Output the (x, y) coordinate of the center of the cell containing the given text.  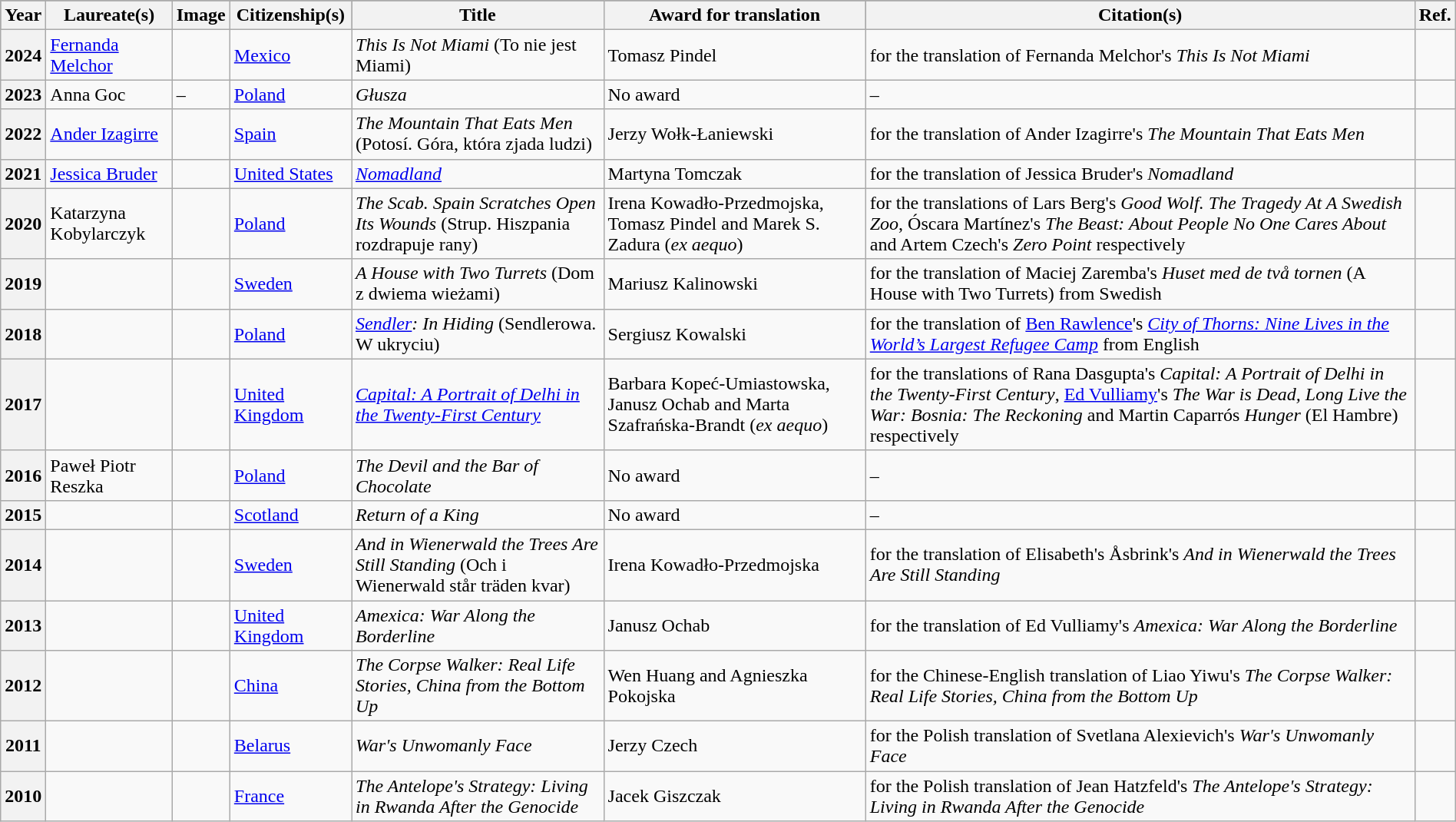
Sendler: In Hiding (Sendlerowa. W ukryciu) (478, 333)
The Antelope's Strategy: Living in Rwanda After the Genocide (478, 796)
2013 (23, 625)
Irena Kowadło-Przedmojska, Tomasz Pindel and Marek S. Zadura (ex aequo) (734, 224)
for the Polish translation of Jean Hatzfeld's The Antelope's Strategy: Living in Rwanda After the Genocide (1140, 796)
for the translation of Maciej Zaremba's Huset med de två tornen (A House with Two Turrets) from Swedish (1140, 284)
2021 (23, 174)
Citizenship(s) (290, 15)
Mariusz Kalinowski (734, 284)
Paweł Piotr Reszka (109, 475)
for the translation of Ben Rawlence's City of Thorns: Nine Lives in the World’s Largest Refugee Camp from English (1140, 333)
Title (478, 15)
Fernanda Melchor (109, 55)
2022 (23, 134)
War's Unwomanly Face (478, 747)
Anna Goc (109, 94)
The Devil and the Bar of Chocolate (478, 475)
The Corpse Walker: Real Life Stories, China from the Bottom Up (478, 686)
A House with Two Turrets (Dom z dwiema wieżami) (478, 284)
Wen Huang and Agnieszka Pokojska (734, 686)
2020 (23, 224)
Jerzy Wołk-Łaniewski (734, 134)
Laureate(s) (109, 15)
2016 (23, 475)
2023 (23, 94)
Jerzy Czech (734, 747)
United States (290, 174)
Barbara Kopeć-Umiastowska, Janusz Ochab and Marta Szafrańska-Brandt (ex aequo) (734, 404)
Głusza (478, 94)
Scotland (290, 515)
Year (23, 15)
Janusz Ochab (734, 625)
for the translation of Ed Vulliamy's Amexica: War Along the Borderline (1140, 625)
Capital: A Portrait of Delhi in the Twenty‑First Century (478, 404)
2019 (23, 284)
2018 (23, 333)
Mexico (290, 55)
Award for translation (734, 15)
for the translation of Ander Izagirre's The Mountain That Eats Men (1140, 134)
2010 (23, 796)
China (290, 686)
for the Chinese-English translation of Liao Yiwu's The Corpse Walker: Real Life Stories, China from the Bottom Up (1140, 686)
The Mountain That Eats Men (Potosí. Góra, która zjada ludzi) (478, 134)
2015 (23, 515)
2024 (23, 55)
Image (201, 15)
Citation(s) (1140, 15)
2014 (23, 565)
Amexica: War Along the Borderline (478, 625)
Ref. (1434, 15)
Tomasz Pindel (734, 55)
Belarus (290, 747)
2011 (23, 747)
for the translation of Jessica Bruder's Nomadland (1140, 174)
Jacek Giszczak (734, 796)
Nomadland (478, 174)
Martyna Tomczak (734, 174)
Ander Izagirre (109, 134)
for the translation of Fernanda Melchor's This Is Not Miami (1140, 55)
Return of a King (478, 515)
2012 (23, 686)
Katarzyna Kobylarczyk (109, 224)
2017 (23, 404)
And in Wienerwald the Trees Are Still Standing (Och i Wienerwald står träden kvar) (478, 565)
Spain (290, 134)
Irena Kowadło-Przedmojska (734, 565)
for the Polish translation of Svetlana Alexievich's War's Unwomanly Face (1140, 747)
Jessica Bruder (109, 174)
Sergiusz Kowalski (734, 333)
This Is Not Miami (To nie jest Miami) (478, 55)
France (290, 796)
for the translation of Elisabeth's Åsbrink's And in Wienerwald the Trees Are Still Standing (1140, 565)
The Scab. Spain Scratches Open Its Wounds (Strup. Hiszpania rozdrapuje rany) (478, 224)
